Provide the [x, y] coordinate of the cell's center where the given text is located.  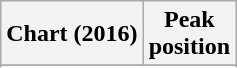
Chart (2016) [72, 34]
Peak position [189, 34]
